Determine the (X, Y) coordinate at the center of the cell enclosing the given text.  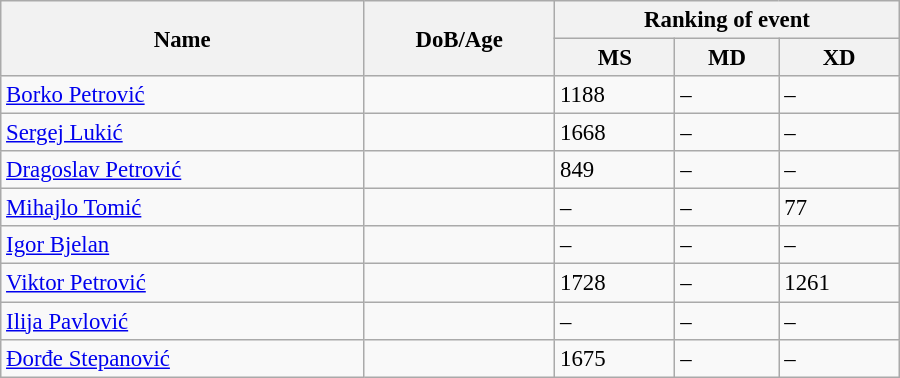
Igor Bjelan (182, 245)
MD (727, 58)
DoB/Age (460, 38)
1728 (615, 283)
Dragoslav Petrović (182, 170)
Borko Petrović (182, 95)
XD (839, 58)
1261 (839, 283)
1675 (615, 358)
Mihajlo Tomić (182, 208)
1188 (615, 95)
Ranking of event (727, 20)
Sergej Lukić (182, 133)
1668 (615, 133)
Name (182, 38)
849 (615, 170)
MS (615, 58)
Ilija Pavlović (182, 321)
Viktor Petrović (182, 283)
Đorđe Stepanović (182, 358)
77 (839, 208)
